Output the (X, Y) coordinate of the center of the cell containing the given text.  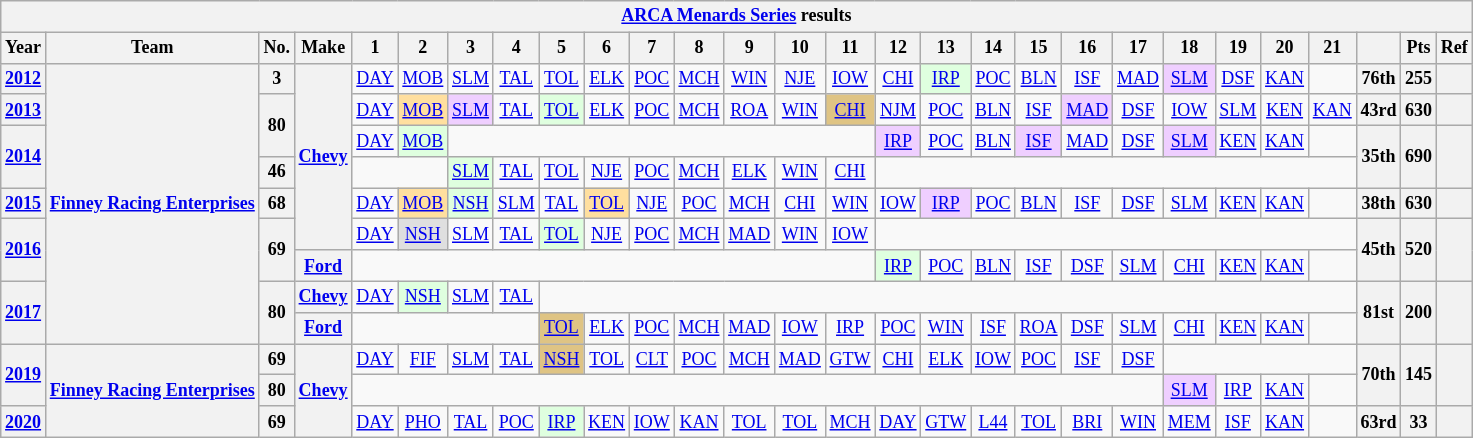
17 (1138, 48)
8 (699, 48)
18 (1189, 48)
PHO (423, 422)
2013 (24, 110)
35th (1378, 156)
20 (1285, 48)
5 (562, 48)
1 (375, 48)
Year (24, 48)
Pts (1419, 48)
CLT (652, 360)
4 (516, 48)
2012 (24, 78)
13 (946, 48)
21 (1332, 48)
L44 (994, 422)
46 (276, 172)
MEM (1189, 422)
ARCA Menards Series results (736, 16)
Make (323, 48)
12 (898, 48)
2016 (24, 250)
9 (750, 48)
No. (276, 48)
NJM (898, 110)
14 (994, 48)
200 (1419, 312)
255 (1419, 78)
16 (1088, 48)
145 (1419, 375)
2017 (24, 312)
6 (607, 48)
43rd (1378, 110)
68 (276, 204)
33 (1419, 422)
7 (652, 48)
Ref (1454, 48)
2019 (24, 375)
19 (1238, 48)
10 (800, 48)
81st (1378, 312)
11 (850, 48)
63rd (1378, 422)
2015 (24, 204)
BRI (1088, 422)
520 (1419, 250)
Team (152, 48)
2 (423, 48)
15 (1038, 48)
38th (1378, 204)
690 (1419, 156)
45th (1378, 250)
70th (1378, 375)
FIF (423, 360)
76th (1378, 78)
2014 (24, 156)
2020 (24, 422)
